From the cell containing the given text, extract its center point as [X, Y] coordinate. 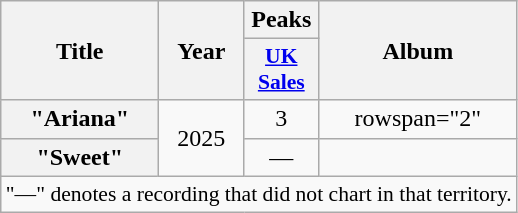
Year [202, 50]
"—" denotes a recording that did not chart in that territory. [259, 194]
UKSales [282, 70]
2025 [202, 138]
3 [282, 119]
rowspan="2" [418, 119]
"Sweet" [80, 157]
Album [418, 50]
"Ariana" [80, 119]
— [282, 157]
Title [80, 50]
Peaks [282, 20]
